Detect which cell encompasses the target text, then output its (X, Y) center coordinate. 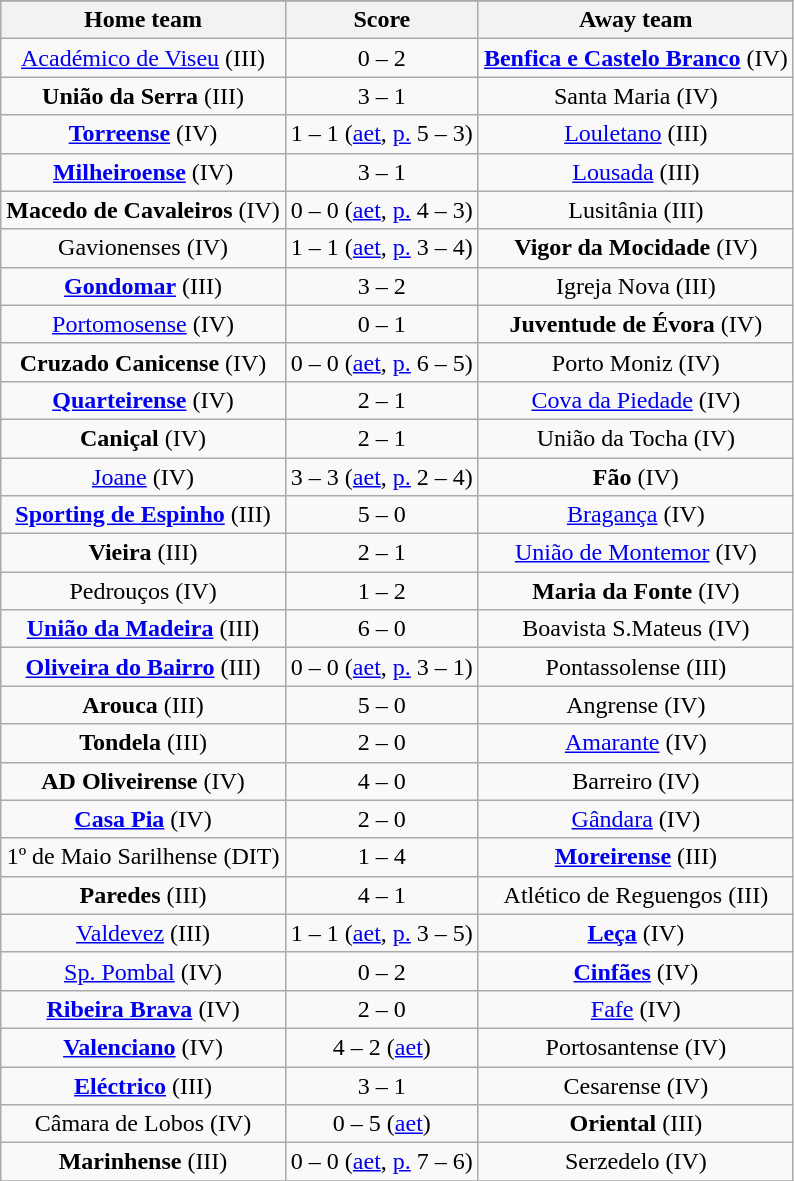
4 – 0 (382, 781)
Away team (636, 20)
Atlético de Reguengos (III) (636, 895)
Joane (IV) (144, 477)
Arouca (III) (144, 705)
1 – 2 (382, 591)
Fafe (IV) (636, 1009)
Gondomar (III) (144, 286)
Lusitânia (III) (636, 210)
União de Montemor (IV) (636, 553)
Oliveira do Bairro (III) (144, 667)
Portomosense (IV) (144, 324)
Amarante (IV) (636, 743)
AD Oliveirense (IV) (144, 781)
Casa Pia (IV) (144, 819)
Louletano (III) (636, 134)
0 – 0 (aet, p. 6 – 5) (382, 362)
União da Serra (III) (144, 96)
Fão (IV) (636, 477)
0 – 5 (aet) (382, 1124)
Barreiro (IV) (636, 781)
Quarteirense (IV) (144, 400)
Académico de Viseu (III) (144, 58)
0 – 0 (aet, p. 7 – 6) (382, 1162)
Angrense (IV) (636, 705)
Pontassolense (III) (636, 667)
Home team (144, 20)
Boavista S.Mateus (IV) (636, 629)
Juventude de Évora (IV) (636, 324)
3 – 2 (382, 286)
4 – 2 (aet) (382, 1047)
4 – 1 (382, 895)
Sporting de Espinho (III) (144, 515)
Igreja Nova (III) (636, 286)
Marinhense (III) (144, 1162)
Bragança (IV) (636, 515)
Pedrouços (IV) (144, 591)
Cesarense (IV) (636, 1085)
Valdevez (III) (144, 933)
Oriental (III) (636, 1124)
1 – 1 (aet, p. 3 – 4) (382, 248)
Leça (IV) (636, 933)
1º de Maio Sarilhense (DIT) (144, 857)
Moreirense (III) (636, 857)
União da Tocha (IV) (636, 438)
Cinfães (IV) (636, 971)
Portosantense (IV) (636, 1047)
Gândara (IV) (636, 819)
Torreense (IV) (144, 134)
Macedo de Cavaleiros (IV) (144, 210)
Score (382, 20)
3 – 3 (aet, p. 2 – 4) (382, 477)
0 – 0 (aet, p. 3 – 1) (382, 667)
Vieira (III) (144, 553)
Cruzado Canicense (IV) (144, 362)
Benfica e Castelo Branco (IV) (636, 58)
Valenciano (IV) (144, 1047)
Milheiroense (IV) (144, 172)
Gavionenses (IV) (144, 248)
0 – 1 (382, 324)
1 – 4 (382, 857)
Sp. Pombal (IV) (144, 971)
1 – 1 (aet, p. 3 – 5) (382, 933)
Tondela (III) (144, 743)
Serzedelo (IV) (636, 1162)
1 – 1 (aet, p. 5 – 3) (382, 134)
6 – 0 (382, 629)
Paredes (III) (144, 895)
Santa Maria (IV) (636, 96)
Câmara de Lobos (IV) (144, 1124)
Ribeira Brava (IV) (144, 1009)
Cova da Piedade (IV) (636, 400)
Eléctrico (III) (144, 1085)
Porto Moniz (IV) (636, 362)
Caniçal (IV) (144, 438)
União da Madeira (III) (144, 629)
Vigor da Mocidade (IV) (636, 248)
Maria da Fonte (IV) (636, 591)
0 – 0 (aet, p. 4 – 3) (382, 210)
Lousada (III) (636, 172)
